Return [X, Y] of the center of cell containing provided text 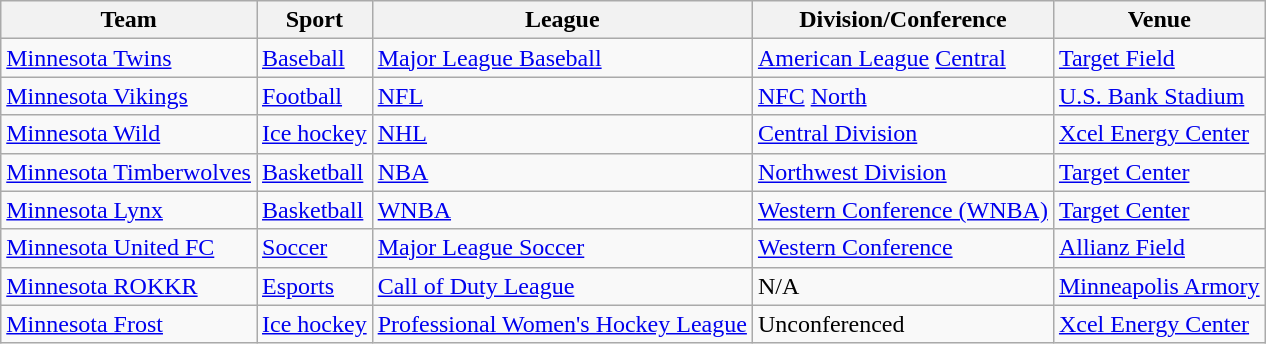
NHL [562, 134]
Western Conference (WNBA) [902, 210]
U.S. Bank Stadium [1159, 96]
Minnesota ROKKR [129, 286]
Northwest Division [902, 172]
Minnesota Twins [129, 58]
Central Division [902, 134]
WNBA [562, 210]
Minnesota Vikings [129, 96]
NBA [562, 172]
N/A [902, 286]
Major League Baseball [562, 58]
American League Central [902, 58]
Western Conference [902, 248]
Minneapolis Armory [1159, 286]
Minnesota United FC [129, 248]
Soccer [314, 248]
Venue [1159, 20]
Team [129, 20]
Football [314, 96]
League [562, 20]
Minnesota Frost [129, 324]
Target Field [1159, 58]
Minnesota Wild [129, 134]
Minnesota Timberwolves [129, 172]
Professional Women's Hockey League [562, 324]
Division/Conference [902, 20]
NFL [562, 96]
Call of Duty League [562, 286]
Baseball [314, 58]
Minnesota Lynx [129, 210]
NFC North [902, 96]
Unconferenced [902, 324]
Major League Soccer [562, 248]
Esports [314, 286]
Sport [314, 20]
Allianz Field [1159, 248]
